Locate the cell with the specified text and output its [X, Y] center coordinate. 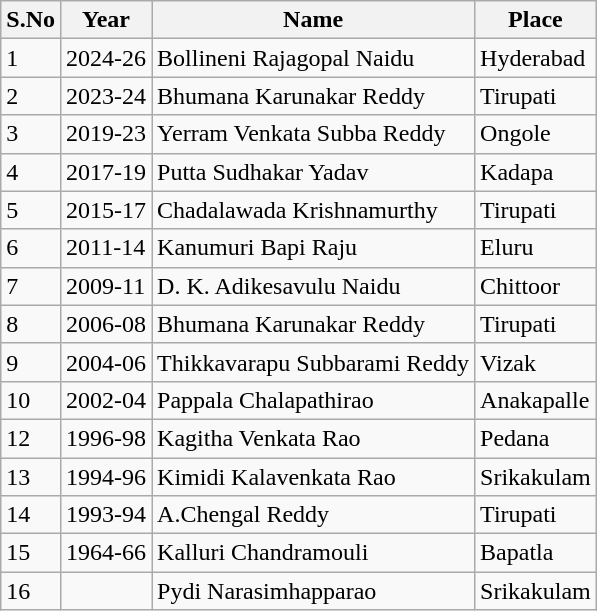
Bollineni Rajagopal Naidu [314, 58]
Yerram Venkata Subba Reddy [314, 134]
Pydi Narasimhapparao [314, 591]
2011-14 [106, 248]
Kimidi Kalavenkata Rao [314, 477]
3 [31, 134]
Chittoor [536, 286]
Kalluri Chandramouli [314, 553]
Putta Sudhakar Yadav [314, 172]
2017-19 [106, 172]
10 [31, 400]
2019-23 [106, 134]
15 [31, 553]
5 [31, 210]
Vizak [536, 362]
A.Chengal Reddy [314, 515]
S.No [31, 20]
2002-04 [106, 400]
1993-94 [106, 515]
8 [31, 324]
2009-11 [106, 286]
4 [31, 172]
2 [31, 96]
13 [31, 477]
7 [31, 286]
16 [31, 591]
14 [31, 515]
2024-26 [106, 58]
1964-66 [106, 553]
Kanumuri Bapi Raju [314, 248]
Place [536, 20]
9 [31, 362]
Pappala Chalapathirao [314, 400]
1994-96 [106, 477]
2004-06 [106, 362]
1996-98 [106, 438]
Name [314, 20]
D. K. Adikesavulu Naidu [314, 286]
Year [106, 20]
Hyderabad [536, 58]
Anakapalle [536, 400]
Kadapa [536, 172]
Kagitha Venkata Rao [314, 438]
6 [31, 248]
Pedana [536, 438]
Ongole [536, 134]
2023-24 [106, 96]
Chadalawada Krishnamurthy [314, 210]
Thikkavarapu Subbarami Reddy [314, 362]
Eluru [536, 248]
2015-17 [106, 210]
2006-08 [106, 324]
1 [31, 58]
Bapatla [536, 553]
12 [31, 438]
